Locate the cell with the specified text and output its [x, y] center coordinate. 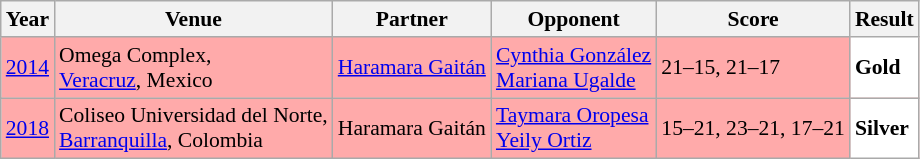
Coliseo Universidad del Norte,Barranquilla, Colombia [194, 128]
Score [753, 19]
Cynthia González Mariana Ugalde [574, 68]
Omega Complex,Veracruz, Mexico [194, 68]
Result [884, 19]
Opponent [574, 19]
Partner [412, 19]
2018 [28, 128]
Taymara Oropesa Yeily Ortiz [574, 128]
Venue [194, 19]
Gold [884, 68]
Silver [884, 128]
15–21, 23–21, 17–21 [753, 128]
2014 [28, 68]
21–15, 21–17 [753, 68]
Year [28, 19]
